Find where the given text appears and provide that cell's center as [x, y] coordinate. 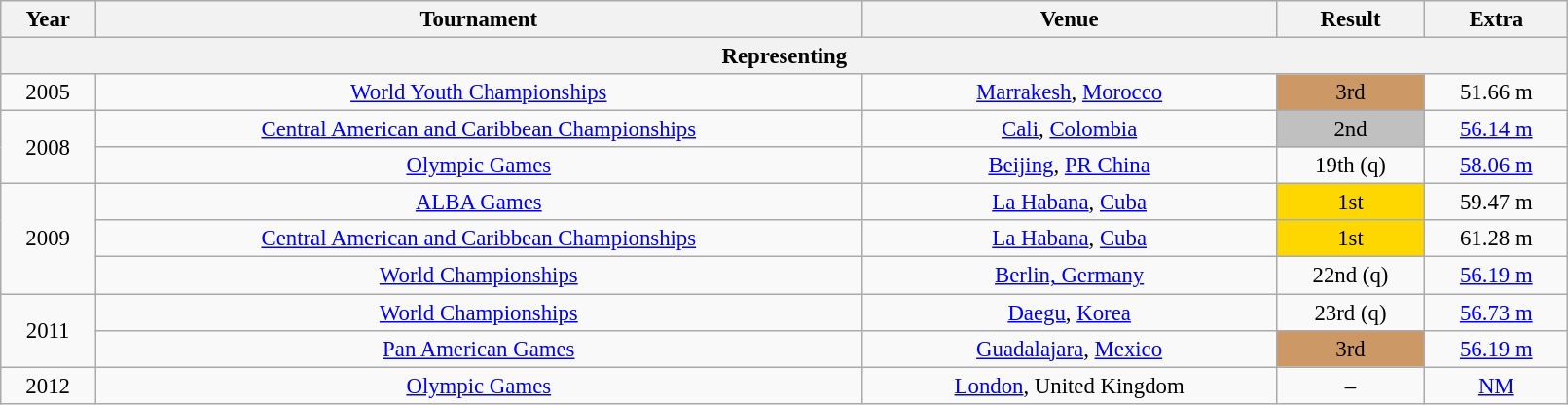
61.28 m [1497, 239]
56.14 m [1497, 129]
Tournament [479, 19]
2005 [49, 92]
2nd [1350, 129]
2009 [49, 239]
World Youth Championships [479, 92]
Berlin, Germany [1069, 276]
– [1350, 386]
Extra [1497, 19]
Year [49, 19]
Beijing, PR China [1069, 166]
London, United Kingdom [1069, 386]
Marrakesh, Morocco [1069, 92]
Pan American Games [479, 349]
19th (q) [1350, 166]
2011 [49, 331]
2012 [49, 386]
Cali, Colombia [1069, 129]
22nd (q) [1350, 276]
Result [1350, 19]
Representing [784, 56]
ALBA Games [479, 202]
56.73 m [1497, 313]
58.06 m [1497, 166]
Venue [1069, 19]
2008 [49, 148]
59.47 m [1497, 202]
Daegu, Korea [1069, 313]
23rd (q) [1350, 313]
51.66 m [1497, 92]
Guadalajara, Mexico [1069, 349]
NM [1497, 386]
